Pinpoint the cell where the given text exists, returning its (x, y) midpoint coordinate. 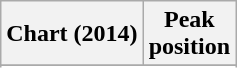
Chart (2014) (72, 34)
Peak position (189, 34)
